Locate the cell with the specified text and output its (X, Y) center coordinate. 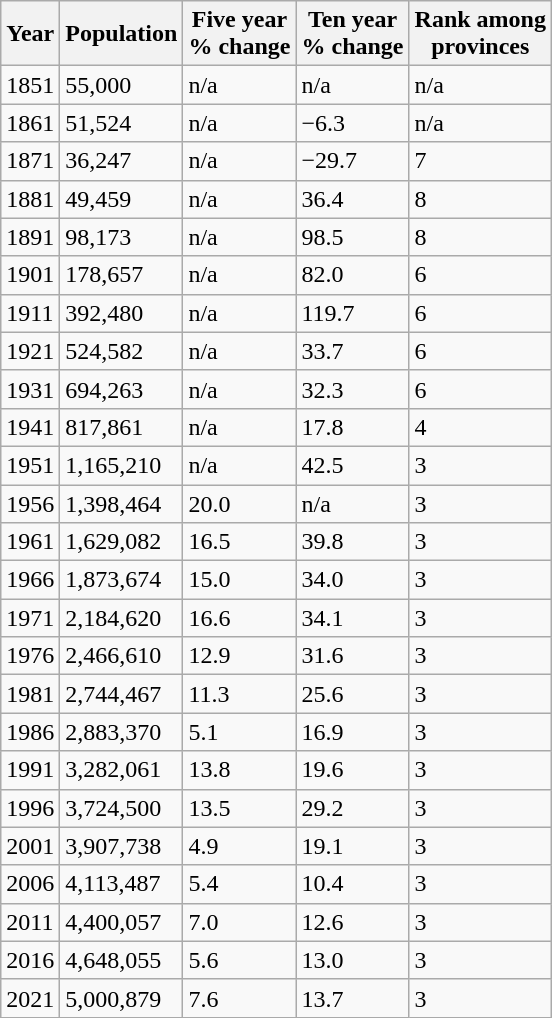
1941 (30, 427)
10.4 (352, 884)
1871 (30, 161)
13.0 (352, 960)
98.5 (352, 237)
1851 (30, 85)
4,400,057 (122, 922)
1,165,210 (122, 465)
4,113,487 (122, 884)
Population (122, 34)
13.5 (240, 808)
1966 (30, 580)
−29.7 (352, 161)
1891 (30, 237)
5.4 (240, 884)
1956 (30, 503)
51,524 (122, 123)
82.0 (352, 275)
5.1 (240, 732)
5.6 (240, 960)
4 (480, 427)
1901 (30, 275)
1,398,464 (122, 503)
1976 (30, 656)
19.6 (352, 770)
2001 (30, 846)
7.6 (240, 998)
16.5 (240, 542)
34.0 (352, 580)
1921 (30, 351)
2016 (30, 960)
1996 (30, 808)
2021 (30, 998)
1981 (30, 694)
13.8 (240, 770)
1911 (30, 313)
2,184,620 (122, 618)
15.0 (240, 580)
1,629,082 (122, 542)
49,459 (122, 199)
1991 (30, 770)
Ten year % change (352, 34)
55,000 (122, 85)
817,861 (122, 427)
3,907,738 (122, 846)
1,873,674 (122, 580)
Rank amongprovinces (480, 34)
12.9 (240, 656)
11.3 (240, 694)
12.6 (352, 922)
2011 (30, 922)
7 (480, 161)
13.7 (352, 998)
392,480 (122, 313)
16.9 (352, 732)
36,247 (122, 161)
3,724,500 (122, 808)
7.0 (240, 922)
2,466,610 (122, 656)
1986 (30, 732)
694,263 (122, 389)
1931 (30, 389)
33.7 (352, 351)
29.2 (352, 808)
5,000,879 (122, 998)
Year (30, 34)
3,282,061 (122, 770)
1971 (30, 618)
20.0 (240, 503)
2006 (30, 884)
17.8 (352, 427)
39.8 (352, 542)
Five year % change (240, 34)
1861 (30, 123)
119.7 (352, 313)
98,173 (122, 237)
4,648,055 (122, 960)
2,744,467 (122, 694)
31.6 (352, 656)
42.5 (352, 465)
−6.3 (352, 123)
1961 (30, 542)
178,657 (122, 275)
16.6 (240, 618)
19.1 (352, 846)
4.9 (240, 846)
524,582 (122, 351)
32.3 (352, 389)
25.6 (352, 694)
2,883,370 (122, 732)
34.1 (352, 618)
1881 (30, 199)
1951 (30, 465)
36.4 (352, 199)
